Output the (X, Y) coordinate of the center of the cell containing the given text.  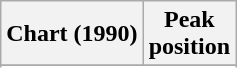
Peakposition (189, 34)
Chart (1990) (72, 34)
